Output the [x, y] coordinate of the center of the cell containing the given text.  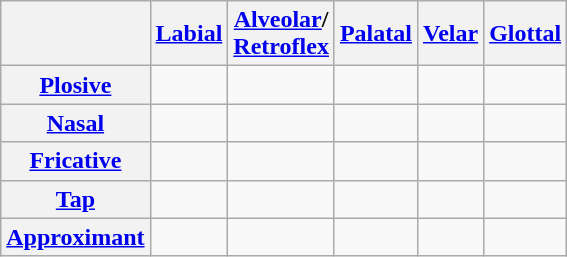
Fricative [76, 161]
Labial [189, 34]
Velar [450, 34]
Glottal [526, 34]
Nasal [76, 123]
Tap [76, 199]
Plosive [76, 85]
Alveolar/Retroflex [282, 34]
Approximant [76, 237]
Palatal [376, 34]
